From the cell containing the given text, extract its center point as [X, Y] coordinate. 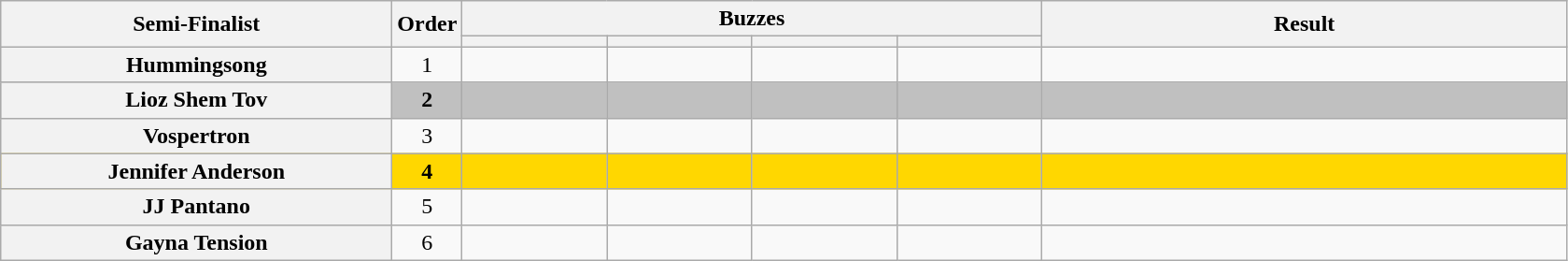
JJ Pantano [196, 207]
Gayna Tension [196, 242]
Semi-Finalist [196, 24]
Result [1304, 24]
Order [428, 24]
6 [428, 242]
3 [428, 136]
Buzzes [752, 19]
Lioz Shem Tov [196, 100]
Hummingsong [196, 65]
1 [428, 65]
2 [428, 100]
Jennifer Anderson [196, 171]
Vospertron [196, 136]
5 [428, 207]
4 [428, 171]
